From the cell containing the given text, extract its center point as (X, Y) coordinate. 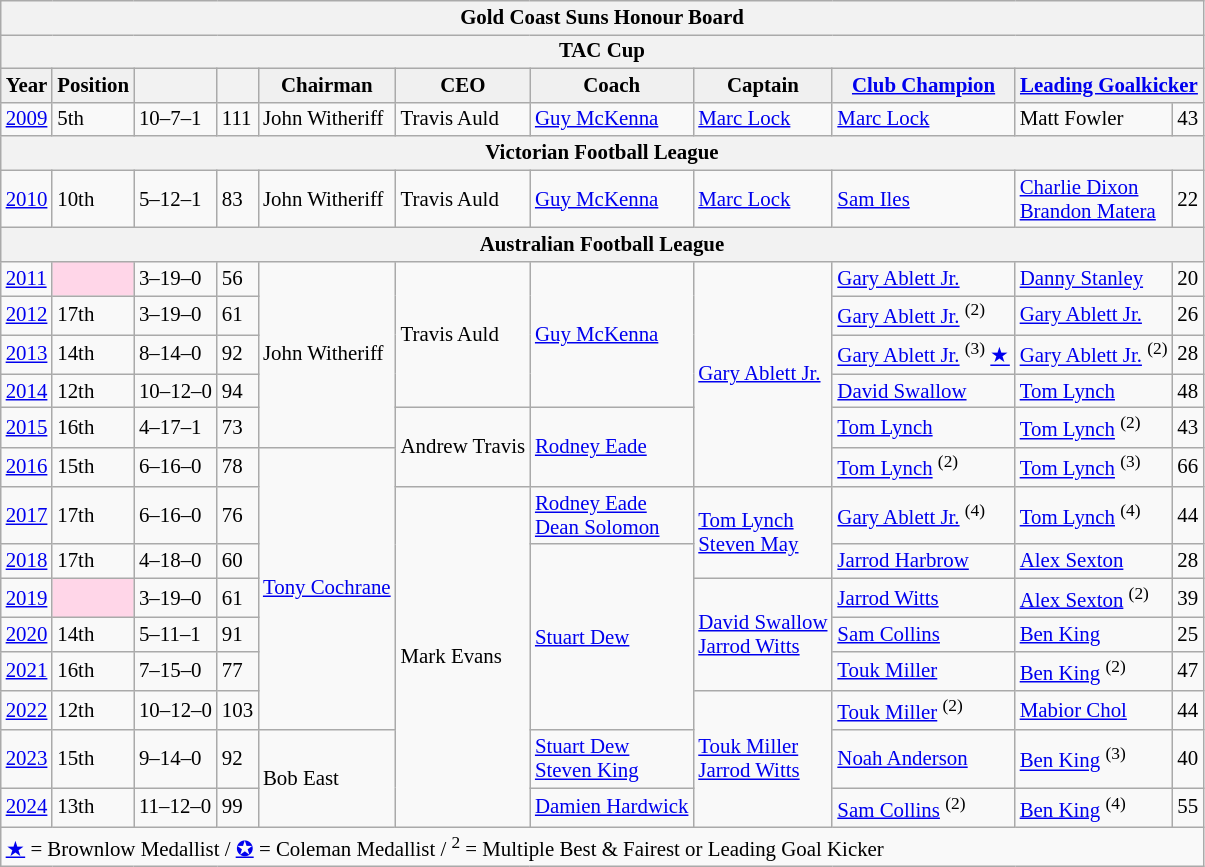
Coach (612, 85)
56 (238, 279)
47 (1188, 670)
22 (1188, 199)
77 (238, 670)
40 (1188, 759)
CEO (463, 85)
Ben King (2) (1094, 670)
10th (93, 199)
2015 (27, 428)
73 (238, 428)
2017 (27, 516)
★ = Brownlow Medallist / ✪ = Coleman Medallist / 2 = Multiple Best & Fairest or Leading Goal Kicker (602, 846)
Tom Lynch (4) (1094, 516)
Sam Collins (923, 635)
David SwallowJarrod Witts (762, 634)
Jarrod Witts (923, 598)
Tony Cochrane (327, 588)
5th (93, 119)
Rodney Eade (612, 448)
Alex Sexton (1094, 561)
13th (93, 808)
Sam Collins (2) (923, 808)
10–7–1 (176, 119)
91 (238, 635)
5–11–1 (176, 635)
5–12–1 (176, 199)
39 (1188, 598)
Gary Ablett Jr. (4) (923, 516)
David Swallow (923, 391)
Year (27, 85)
55 (1188, 808)
Jarrod Harbrow (923, 561)
26 (1188, 316)
Captain (762, 85)
2019 (27, 598)
2020 (27, 635)
Gary Ablett Jr. (3) ★ (923, 354)
2009 (27, 119)
Charlie DixonBrandon Matera (1094, 199)
Club Champion (923, 85)
2022 (27, 710)
Mark Evans (463, 658)
2012 (27, 316)
94 (238, 391)
2014 (27, 391)
9–14–0 (176, 759)
Chairman (327, 85)
2016 (27, 466)
25 (1188, 635)
48 (1188, 391)
Position (93, 85)
7–15–0 (176, 670)
111 (238, 119)
4–18–0 (176, 561)
Ben King (3) (1094, 759)
Touk MillerJarrod Witts (762, 759)
TAC Cup (602, 52)
2023 (27, 759)
2018 (27, 561)
Danny Stanley (1094, 279)
66 (1188, 466)
Touk Miller (2) (923, 710)
Noah Anderson (923, 759)
Stuart DewSteven King (612, 759)
Sam Iles (923, 199)
103 (238, 710)
83 (238, 199)
2024 (27, 808)
2011 (27, 279)
20 (1188, 279)
Alex Sexton (2) (1094, 598)
78 (238, 466)
Victorian Football League (602, 153)
Matt Fowler (1094, 119)
Mabior Chol (1094, 710)
Tom LynchSteven May (762, 533)
Bob East (327, 778)
8–14–0 (176, 354)
Ben King (4) (1094, 808)
Ben King (1094, 635)
Leading Goalkicker (1109, 85)
76 (238, 516)
99 (238, 808)
Australian Football League (602, 245)
Gold Coast Suns Honour Board (602, 18)
60 (238, 561)
4–17–1 (176, 428)
2010 (27, 199)
2021 (27, 670)
Damien Hardwick (612, 808)
Touk Miller (923, 670)
Stuart Dew (612, 637)
2013 (27, 354)
11–12–0 (176, 808)
Rodney EadeDean Solomon (612, 516)
Andrew Travis (463, 448)
Tom Lynch (3) (1094, 466)
